Extract the (x, y) coordinate from the center of the cell holding the provided text.  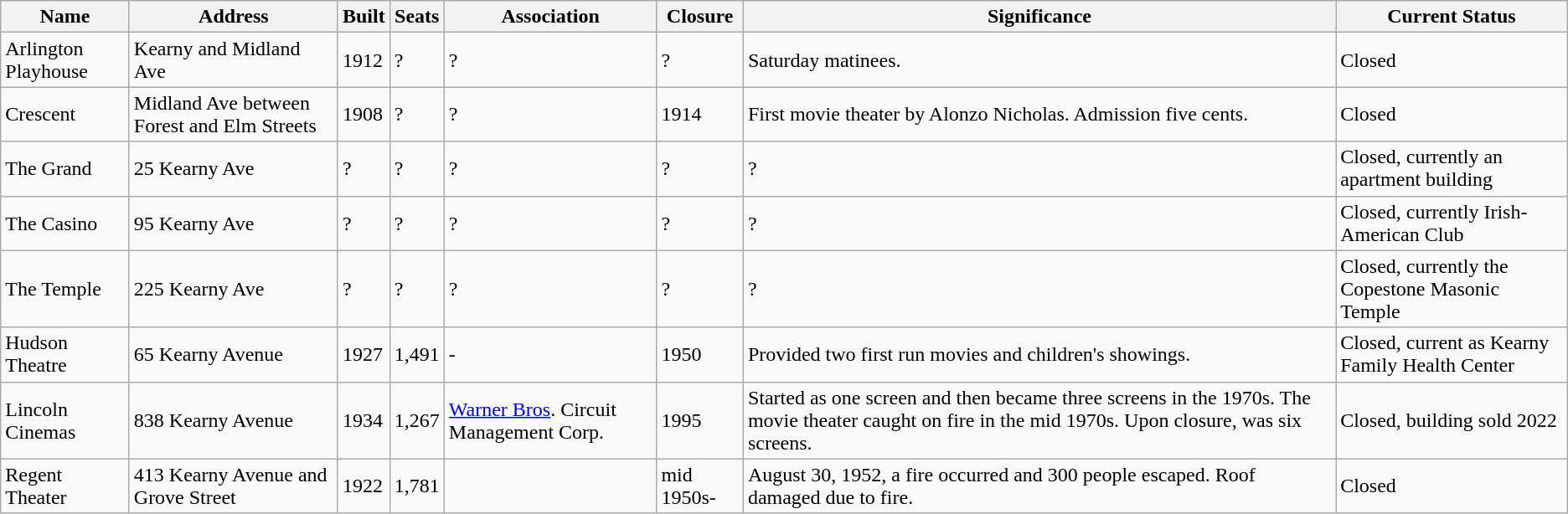
1922 (364, 486)
Midland Ave between Forest and Elm Streets (233, 114)
Warner Bros. Circuit Management Corp. (550, 420)
225 Kearny Ave (233, 289)
Closed, currently the Copestone Masonic Temple (1452, 289)
First movie theater by Alonzo Nicholas. Admission five cents. (1039, 114)
Arlington Playhouse (65, 60)
The Grand (65, 169)
Association (550, 17)
Address (233, 17)
Closed, current as Kearny Family Health Center (1452, 355)
Closed, currently Irish-American Club (1452, 223)
Name (65, 17)
Built (364, 17)
1,267 (417, 420)
Started as one screen and then became three screens in the 1970s. The movie theater caught on fire in the mid 1970s. Upon closure, was six screens. (1039, 420)
The Temple (65, 289)
Hudson Theatre (65, 355)
Kearny and Midland Ave (233, 60)
1914 (700, 114)
- (550, 355)
Provided two first run movies and children's showings. (1039, 355)
Lincoln Cinemas (65, 420)
Saturday matinees. (1039, 60)
838 Kearny Avenue (233, 420)
mid 1950s- (700, 486)
413 Kearny Avenue and Grove Street (233, 486)
1934 (364, 420)
95 Kearny Ave (233, 223)
Closed, building sold 2022 (1452, 420)
August 30, 1952, a fire occurred and 300 people escaped. Roof damaged due to fire. (1039, 486)
1908 (364, 114)
65 Kearny Avenue (233, 355)
Current Status (1452, 17)
25 Kearny Ave (233, 169)
1912 (364, 60)
Significance (1039, 17)
1950 (700, 355)
Crescent (65, 114)
The Casino (65, 223)
1927 (364, 355)
1,491 (417, 355)
Closure (700, 17)
1995 (700, 420)
Regent Theater (65, 486)
Closed, currently an apartment building (1452, 169)
Seats (417, 17)
1,781 (417, 486)
